From the cell containing the given text, extract its center point as (x, y) coordinate. 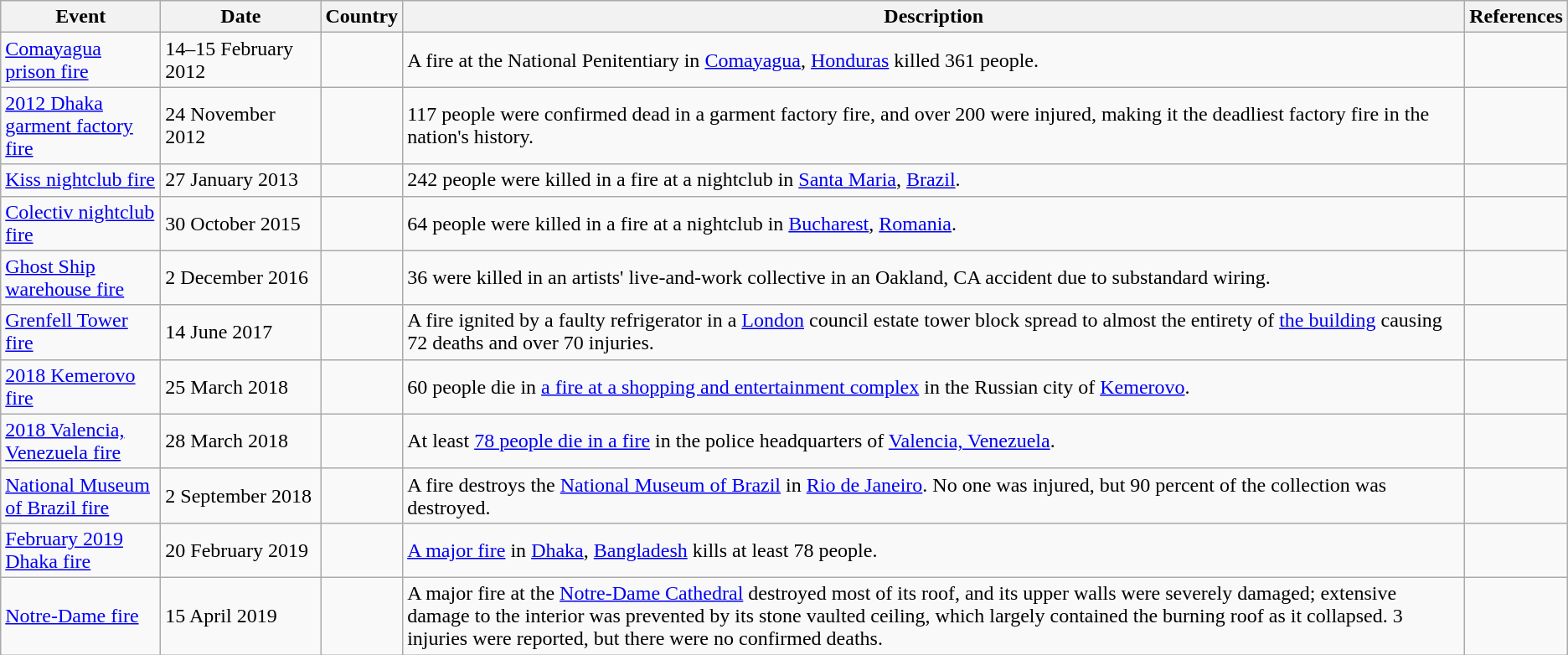
2018 Kemerovo fire (80, 387)
30 October 2015 (241, 223)
64 people were killed in a fire at a nightclub in Bucharest, Romania. (934, 223)
A fire destroys the National Museum of Brazil in Rio de Janeiro. No one was injured, but 90 percent of the collection was destroyed. (934, 496)
14 June 2017 (241, 332)
14–15 February 2012 (241, 60)
Date (241, 17)
25 March 2018 (241, 387)
27 January 2013 (241, 180)
2 December 2016 (241, 278)
References (1516, 17)
2 September 2018 (241, 496)
Colectiv nightclub fire (80, 223)
National Museum of Brazil fire (80, 496)
28 March 2018 (241, 441)
242 people were killed in a fire at a nightclub in Santa Maria, Brazil. (934, 180)
60 people die in a fire at a shopping and entertainment complex in the Russian city of Kemerovo. (934, 387)
Kiss nightclub fire (80, 180)
36 were killed in an artists' live-and-work collective in an Oakland, CA accident due to substandard wiring. (934, 278)
February 2019 Dhaka fire (80, 549)
A major fire in Dhaka, Bangladesh kills at least 78 people. (934, 549)
Ghost Ship warehouse fire (80, 278)
Country (362, 17)
Comayagua prison fire (80, 60)
2012 Dhaka garment factory fire (80, 126)
Event (80, 17)
At least 78 people die in a fire in the police headquarters of Valencia, Venezuela. (934, 441)
Notre-Dame fire (80, 616)
2018 Valencia, Venezuela fire (80, 441)
Description (934, 17)
117 people were confirmed dead in a garment factory fire, and over 200 were injured, making it the deadliest factory fire in the nation's history. (934, 126)
20 February 2019 (241, 549)
15 April 2019 (241, 616)
A fire at the National Penitentiary in Comayagua, Honduras killed 361 people. (934, 60)
24 November 2012 (241, 126)
Grenfell Tower fire (80, 332)
